Pinpoint the cell where the given text exists, returning its (X, Y) midpoint coordinate. 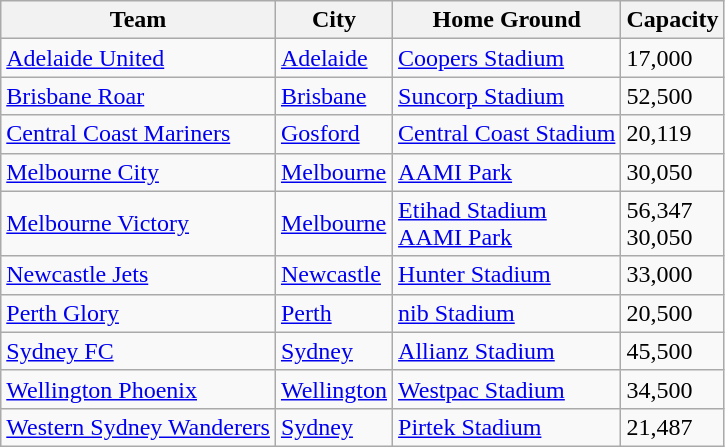
34,500 (672, 389)
City (334, 20)
Suncorp Stadium (507, 96)
Home Ground (507, 20)
Newcastle (334, 275)
Etihad StadiumAAMI Park (507, 224)
33,000 (672, 275)
Central Coast Mariners (138, 134)
nib Stadium (507, 313)
30,050 (672, 172)
Pirtek Stadium (507, 427)
Perth (334, 313)
Wellington (334, 389)
Brisbane Roar (138, 96)
21,487 (672, 427)
Brisbane (334, 96)
Coopers Stadium (507, 58)
Melbourne City (138, 172)
Perth Glory (138, 313)
Western Sydney Wanderers (138, 427)
Hunter Stadium (507, 275)
Melbourne Victory (138, 224)
Newcastle Jets (138, 275)
45,500 (672, 351)
AAMI Park (507, 172)
Gosford (334, 134)
Allianz Stadium (507, 351)
52,500 (672, 96)
Central Coast Stadium (507, 134)
Wellington Phoenix (138, 389)
Team (138, 20)
Capacity (672, 20)
20,119 (672, 134)
Adelaide (334, 58)
Sydney FC (138, 351)
Westpac Stadium (507, 389)
17,000 (672, 58)
Adelaide United (138, 58)
56,34730,050 (672, 224)
20,500 (672, 313)
